Scan for the cell matching the given text and deliver its [X, Y] coordinate at center. 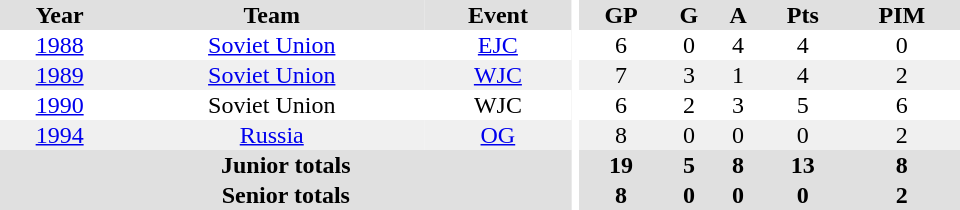
1990 [60, 105]
Senior totals [286, 195]
Pts [803, 15]
G [690, 15]
Year [60, 15]
Junior totals [286, 165]
13 [803, 165]
7 [622, 75]
1994 [60, 135]
OG [498, 135]
PIM [902, 15]
EJC [498, 45]
19 [622, 165]
GP [622, 15]
1988 [60, 45]
Team [272, 15]
A [738, 15]
Event [498, 15]
1989 [60, 75]
Russia [272, 135]
1 [738, 75]
